Identify which cell holds the provided text, then report its (X, Y) central coordinate. 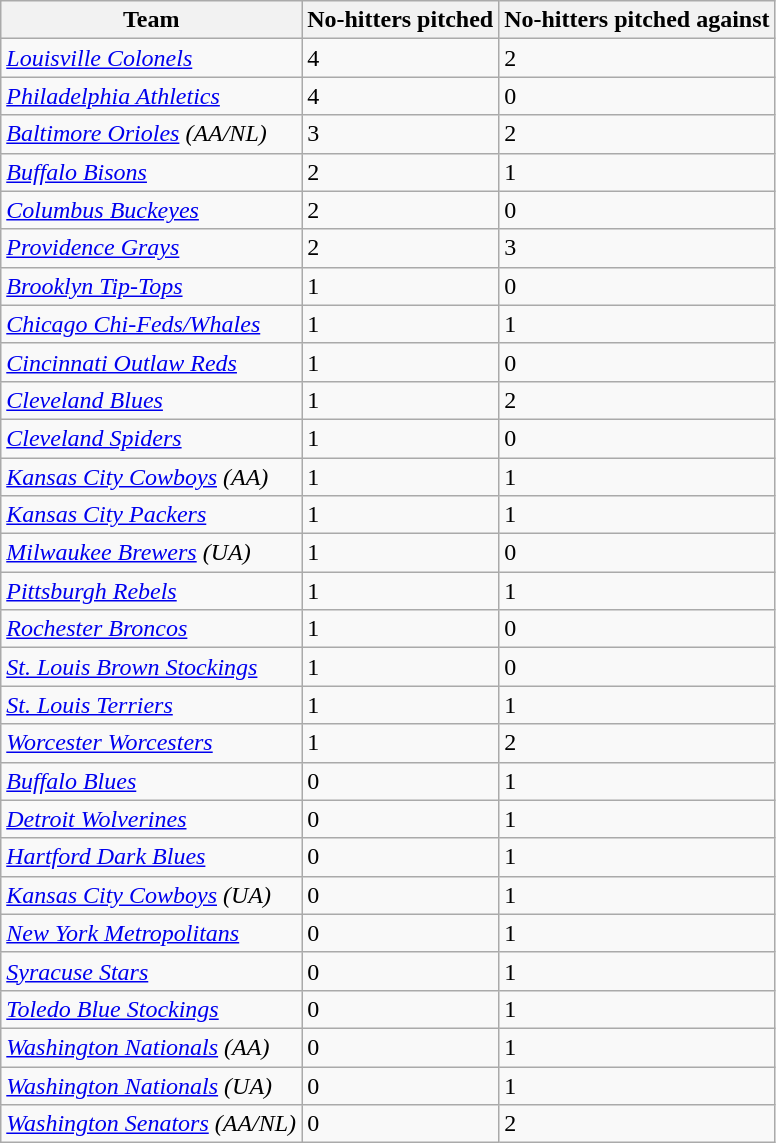
Cleveland Spiders (152, 438)
Washington Senators (AA/NL) (152, 1124)
Philadelphia Athletics (152, 96)
Pittsburgh Rebels (152, 591)
Chicago Chi-Feds/Whales (152, 324)
Kansas City Cowboys (AA) (152, 477)
Brooklyn Tip-Tops (152, 286)
Buffalo Blues (152, 781)
St. Louis Brown Stockings (152, 667)
Worcester Worcesters (152, 743)
Milwaukee Brewers (UA) (152, 553)
Rochester Broncos (152, 629)
Providence Grays (152, 248)
Toledo Blue Stockings (152, 1009)
Team (152, 20)
Columbus Buckeyes (152, 210)
Louisville Colonels (152, 58)
New York Metropolitans (152, 933)
Kansas City Packers (152, 515)
Washington Nationals (AA) (152, 1047)
St. Louis Terriers (152, 705)
No-hitters pitched (400, 20)
Detroit Wolverines (152, 819)
No-hitters pitched against (637, 20)
Kansas City Cowboys (UA) (152, 895)
Syracuse Stars (152, 971)
Washington Nationals (UA) (152, 1085)
Cleveland Blues (152, 400)
Buffalo Bisons (152, 172)
Hartford Dark Blues (152, 857)
Baltimore Orioles (AA/NL) (152, 134)
Cincinnati Outlaw Reds (152, 362)
